Output the (x, y) coordinate of the center of the cell containing the given text.  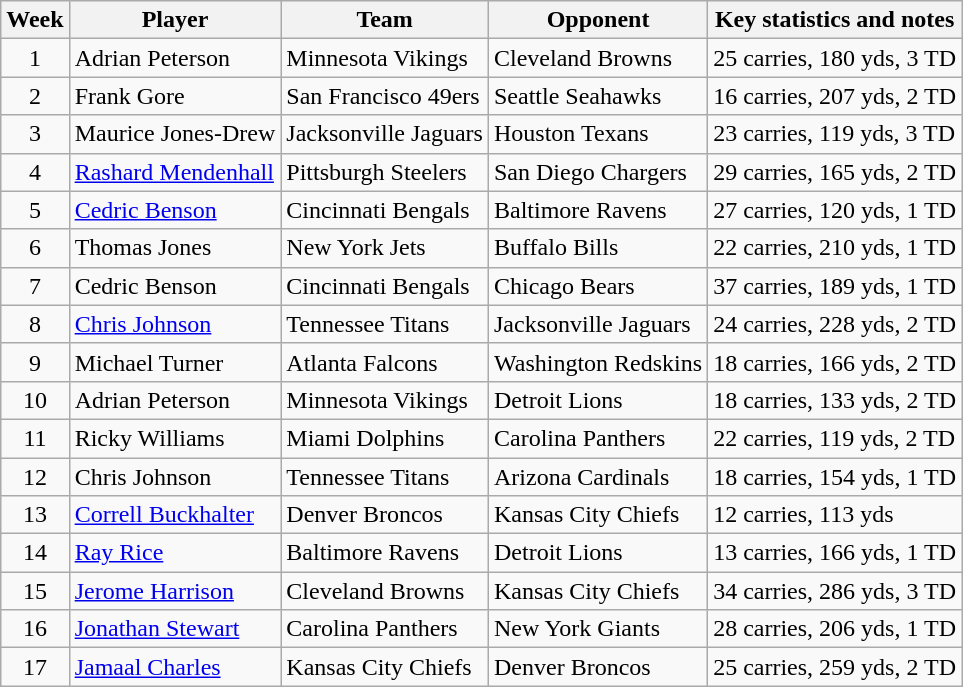
17 (35, 667)
Houston Texans (598, 134)
Buffalo Bills (598, 248)
5 (35, 210)
Miami Dolphins (385, 438)
Arizona Cardinals (598, 477)
Washington Redskins (598, 362)
Opponent (598, 20)
Player (175, 20)
Ray Rice (175, 553)
13 carries, 166 yds, 1 TD (835, 553)
22 carries, 119 yds, 2 TD (835, 438)
24 carries, 228 yds, 2 TD (835, 324)
Key statistics and notes (835, 20)
13 (35, 515)
Chicago Bears (598, 286)
10 (35, 400)
Team (385, 20)
2 (35, 96)
11 (35, 438)
Seattle Seahawks (598, 96)
Jerome Harrison (175, 591)
Atlanta Falcons (385, 362)
4 (35, 172)
18 carries, 133 yds, 2 TD (835, 400)
Michael Turner (175, 362)
16 carries, 207 yds, 2 TD (835, 96)
Correll Buckhalter (175, 515)
New York Jets (385, 248)
Ricky Williams (175, 438)
6 (35, 248)
25 carries, 259 yds, 2 TD (835, 667)
3 (35, 134)
18 carries, 166 yds, 2 TD (835, 362)
San Diego Chargers (598, 172)
37 carries, 189 yds, 1 TD (835, 286)
15 (35, 591)
34 carries, 286 yds, 3 TD (835, 591)
16 (35, 629)
Frank Gore (175, 96)
22 carries, 210 yds, 1 TD (835, 248)
23 carries, 119 yds, 3 TD (835, 134)
12 carries, 113 yds (835, 515)
7 (35, 286)
Pittsburgh Steelers (385, 172)
18 carries, 154 yds, 1 TD (835, 477)
Jonathan Stewart (175, 629)
27 carries, 120 yds, 1 TD (835, 210)
Thomas Jones (175, 248)
Jamaal Charles (175, 667)
14 (35, 553)
Week (35, 20)
28 carries, 206 yds, 1 TD (835, 629)
Maurice Jones-Drew (175, 134)
12 (35, 477)
1 (35, 58)
New York Giants (598, 629)
29 carries, 165 yds, 2 TD (835, 172)
25 carries, 180 yds, 3 TD (835, 58)
Rashard Mendenhall (175, 172)
9 (35, 362)
8 (35, 324)
San Francisco 49ers (385, 96)
